From the cell containing the given text, extract its center point as [X, Y] coordinate. 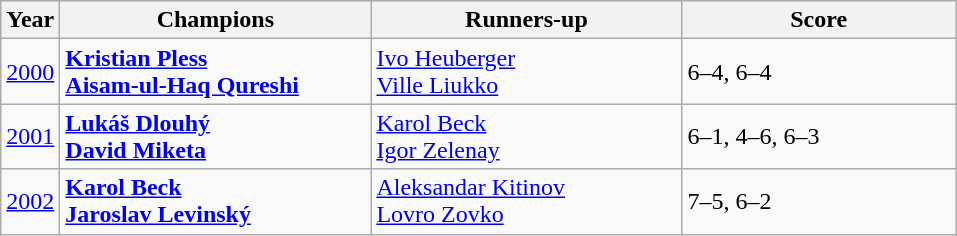
7–5, 6–2 [819, 202]
Lukáš Dlouhý David Miketa [216, 136]
Year [30, 20]
Kristian Pless Aisam-ul-Haq Qureshi [216, 72]
Ivo Heuberger Ville Liukko [526, 72]
2002 [30, 202]
Karol Beck Igor Zelenay [526, 136]
Runners-up [526, 20]
6–4, 6–4 [819, 72]
Karol Beck Jaroslav Levinský [216, 202]
2001 [30, 136]
Aleksandar Kitinov Lovro Zovko [526, 202]
6–1, 4–6, 6–3 [819, 136]
2000 [30, 72]
Score [819, 20]
Champions [216, 20]
